Locate the cell with the specified text and output its [x, y] center coordinate. 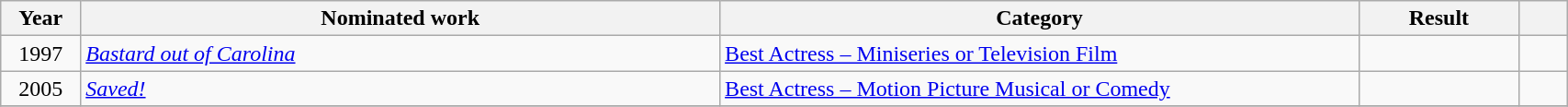
Best Actress – Miniseries or Television Film [1040, 53]
Category [1040, 18]
Year [40, 18]
1997 [40, 53]
Saved! [400, 89]
Best Actress – Motion Picture Musical or Comedy [1040, 89]
Result [1438, 18]
Bastard out of Carolina [400, 53]
2005 [40, 89]
Nominated work [400, 18]
